Pinpoint the cell where the given text exists, returning its [x, y] midpoint coordinate. 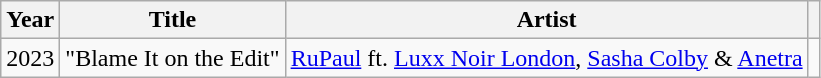
Year [30, 20]
Artist [546, 20]
2023 [30, 58]
"Blame It on the Edit" [172, 58]
Title [172, 20]
RuPaul ft. Luxx Noir London, Sasha Colby & Anetra [546, 58]
